Locate the cell with the specified text and output its (X, Y) center coordinate. 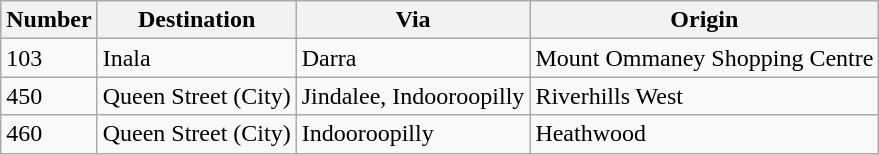
Via (413, 20)
Origin (704, 20)
Number (49, 20)
460 (49, 134)
450 (49, 96)
Indooroopilly (413, 134)
103 (49, 58)
Darra (413, 58)
Jindalee, Indooroopilly (413, 96)
Destination (196, 20)
Mount Ommaney Shopping Centre (704, 58)
Heathwood (704, 134)
Riverhills West (704, 96)
Inala (196, 58)
